Pinpoint the cell where the given text exists, returning its [X, Y] midpoint coordinate. 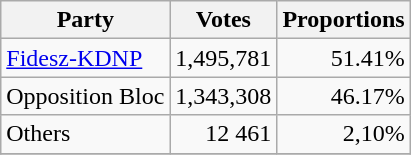
Fidesz-KDNP [86, 58]
46.17% [344, 96]
Others [86, 134]
12 461 [224, 134]
Proportions [344, 20]
Party [86, 20]
1,343,308 [224, 96]
Opposition Bloc [86, 96]
1,495,781 [224, 58]
Votes [224, 20]
51.41% [344, 58]
2,10% [344, 134]
